Determine the [X, Y] coordinate at the center of the cell enclosing the given text.  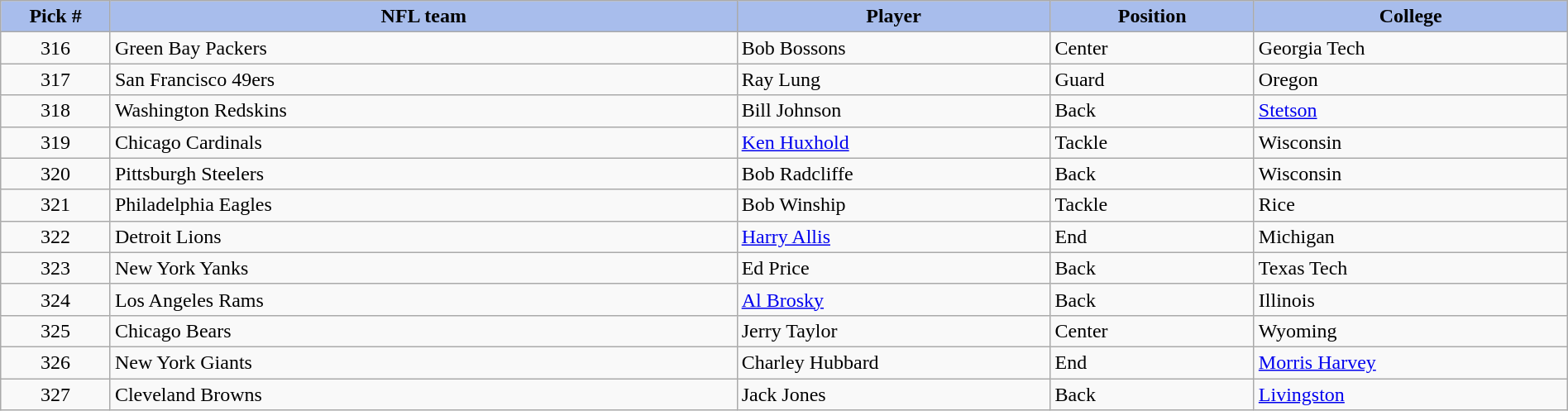
319 [56, 142]
Stetson [1411, 111]
Washington Redskins [423, 111]
Pittsburgh Steelers [423, 174]
Green Bay Packers [423, 48]
318 [56, 111]
Ed Price [893, 268]
Bob Radcliffe [893, 174]
NFL team [423, 17]
Position [1152, 17]
Chicago Bears [423, 331]
Player [893, 17]
Rice [1411, 205]
Wyoming [1411, 331]
Morris Harvey [1411, 362]
Charley Hubbard [893, 362]
Bill Johnson [893, 111]
Bob Winship [893, 205]
320 [56, 174]
New York Yanks [423, 268]
Texas Tech [1411, 268]
Harry Allis [893, 237]
Michigan [1411, 237]
Philadelphia Eagles [423, 205]
326 [56, 362]
327 [56, 394]
Georgia Tech [1411, 48]
317 [56, 79]
Bob Bossons [893, 48]
Cleveland Browns [423, 394]
321 [56, 205]
Ray Lung [893, 79]
Livingston [1411, 394]
Chicago Cardinals [423, 142]
Guard [1152, 79]
Pick # [56, 17]
Detroit Lions [423, 237]
New York Giants [423, 362]
Jack Jones [893, 394]
324 [56, 299]
316 [56, 48]
Oregon [1411, 79]
Al Brosky [893, 299]
San Francisco 49ers [423, 79]
Los Angeles Rams [423, 299]
College [1411, 17]
Jerry Taylor [893, 331]
325 [56, 331]
322 [56, 237]
323 [56, 268]
Ken Huxhold [893, 142]
Illinois [1411, 299]
